Locate the cell with the specified text and output its (x, y) center coordinate. 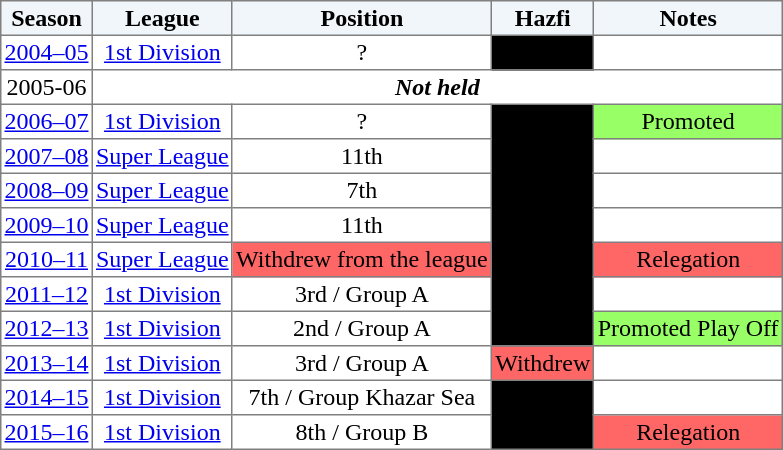
7th (362, 190)
League (162, 18)
Notes (688, 18)
Position (362, 18)
2008–09 (47, 190)
Withdrew from the league (362, 259)
2007–08 (47, 156)
2005-06 (47, 87)
2015–16 (47, 432)
2014–15 (47, 397)
Promoted Play Off (688, 328)
7th / Group Khazar Sea (362, 397)
2004–05 (47, 52)
2nd / Group A (362, 328)
2009–10 (47, 225)
2006–07 (47, 121)
Season (47, 18)
Not held (437, 87)
8th / Group B (362, 432)
2013–14 (47, 363)
Promoted (688, 121)
2010–11 (47, 259)
Hazfi (542, 18)
2012–13 (47, 328)
2011–12 (47, 294)
Withdrew (542, 363)
